Pinpoint the cell where the given text exists, returning its (x, y) midpoint coordinate. 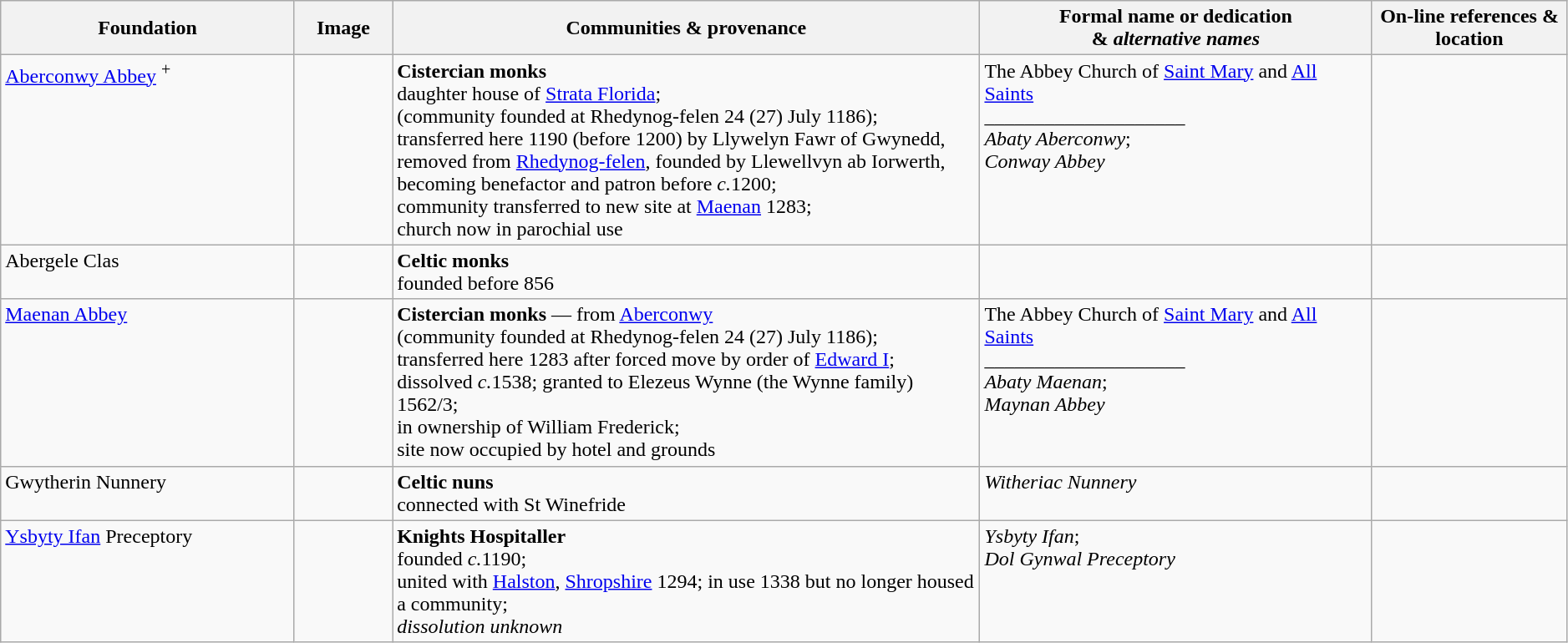
Communities & provenance (687, 28)
Maenan Abbey (148, 382)
Ysbyty Ifan;Dol Gynwal Preceptory (1176, 581)
Foundation (148, 28)
Gwytherin Nunnery (148, 493)
Knights Hospitallerfounded c.1190;united with Halston, Shropshire 1294; in use 1338 but no longer housed a community;dissolution unknown (687, 581)
Abergele Clas (148, 272)
Image (343, 28)
On-line references & location (1469, 28)
Celtic nunsconnected with St Winefride (687, 493)
Ysbyty Ifan Preceptory (148, 581)
Celtic monksfounded before 856 (687, 272)
The Abbey Church of Saint Mary and All Saints____________________Abaty Aberconwy;Conway Abbey (1176, 150)
Formal name or dedication & alternative names (1176, 28)
The Abbey Church of Saint Mary and All Saints____________________Abaty Maenan;Maynan Abbey (1176, 382)
Witheriac Nunnery (1176, 493)
Aberconwy Abbey + (148, 150)
